Detect which cell encompasses the target text, then output its (x, y) center coordinate. 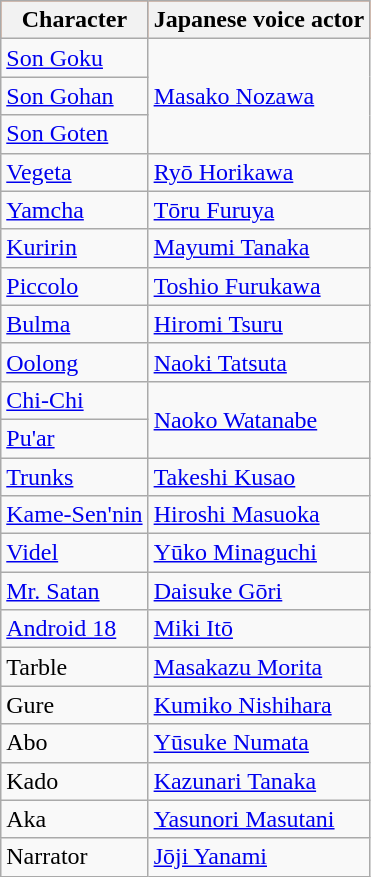
Kuririn (74, 248)
Tōru Furuya (259, 210)
Toshio Furukawa (259, 286)
Ryō Horikawa (259, 172)
Yūsuke Numata (259, 743)
Naoki Tatsuta (259, 362)
Naoko Watanabe (259, 419)
Android 18 (74, 629)
Vegeta (74, 172)
Yūko Minaguchi (259, 553)
Tarble (74, 667)
Son Goten (74, 134)
Masako Nozawa (259, 96)
Abo (74, 743)
Gure (74, 705)
Oolong (74, 362)
Pu'ar (74, 438)
Miki Itō (259, 629)
Kumiko Nishihara (259, 705)
Daisuke Gōri (259, 591)
Bulma (74, 324)
Mayumi Tanaka (259, 248)
Hiroshi Masuoka (259, 515)
Hiromi Tsuru (259, 324)
Son Gohan (74, 96)
Japanese voice actor (259, 20)
Yamcha (74, 210)
Yasunori Masutani (259, 819)
Narrator (74, 857)
Aka (74, 819)
Piccolo (74, 286)
Takeshi Kusao (259, 477)
Kazunari Tanaka (259, 781)
Videl (74, 553)
Son Goku (74, 58)
Kado (74, 781)
Kame-Sen'nin (74, 515)
Masakazu Morita (259, 667)
Mr. Satan (74, 591)
Character (74, 20)
Trunks (74, 477)
Chi-Chi (74, 400)
Jōji Yanami (259, 857)
